From the cell containing the given text, extract its center point as (X, Y) coordinate. 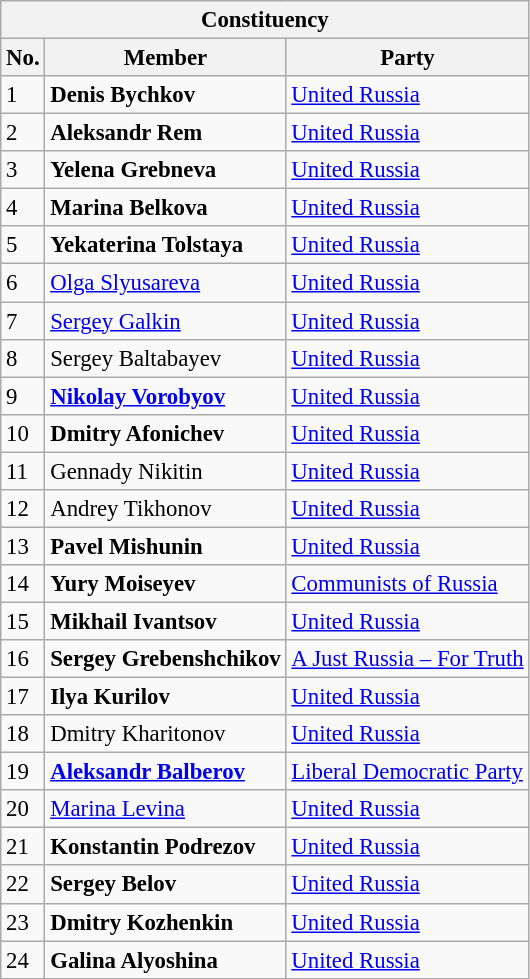
21 (23, 847)
8 (23, 358)
No. (23, 58)
Yelena Grebneva (166, 170)
Member (166, 58)
18 (23, 734)
23 (23, 922)
Sergey Galkin (166, 321)
Marina Levina (166, 809)
5 (23, 245)
Aleksandr Rem (166, 133)
22 (23, 885)
24 (23, 960)
11 (23, 471)
15 (23, 621)
Konstantin Podrezov (166, 847)
13 (23, 546)
Sergey Baltabayev (166, 358)
Gennady Nikitin (166, 471)
A Just Russia – For Truth (408, 659)
Sergey Belov (166, 885)
14 (23, 584)
Nikolay Vorobyov (166, 396)
4 (23, 208)
Dmitry Kozhenkin (166, 922)
Galina Alyoshina (166, 960)
2 (23, 133)
Marina Belkova (166, 208)
Yury Moiseyev (166, 584)
Sergey Grebenshchikov (166, 659)
Constituency (265, 20)
Olga Slyusareva (166, 283)
Party (408, 58)
Yekaterina Tolstaya (166, 245)
Mikhail Ivantsov (166, 621)
3 (23, 170)
12 (23, 509)
20 (23, 809)
Dmitry Afonichev (166, 433)
16 (23, 659)
Denis Bychkov (166, 95)
19 (23, 772)
Communists of Russia (408, 584)
Ilya Kurilov (166, 697)
Andrey Tikhonov (166, 509)
6 (23, 283)
10 (23, 433)
Liberal Democratic Party (408, 772)
Pavel Mishunin (166, 546)
Aleksandr Balberov (166, 772)
7 (23, 321)
9 (23, 396)
Dmitry Kharitonov (166, 734)
17 (23, 697)
1 (23, 95)
